Return [x, y] of the center of cell containing provided text 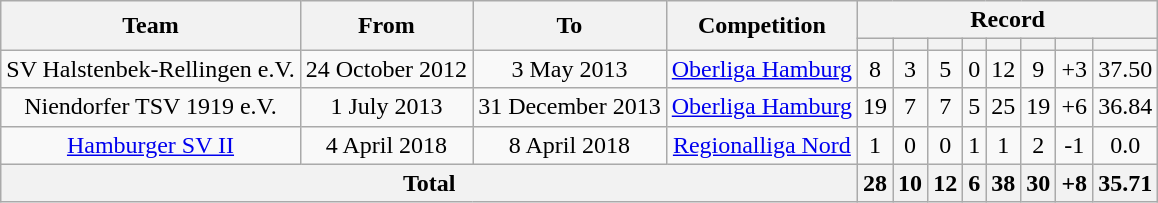
Hamburger SV II [150, 145]
8 [876, 69]
Team [150, 26]
Niendorfer TSV 1919 e.V. [150, 107]
4 April 2018 [386, 145]
Record [1008, 20]
28 [876, 183]
35.71 [1126, 183]
Regionalliga Nord [762, 145]
1 July 2013 [386, 107]
37.50 [1126, 69]
31 December 2013 [570, 107]
SV Halstenbek-Rellingen e.V. [150, 69]
+8 [1074, 183]
6 [974, 183]
To [570, 26]
3 May 2013 [570, 69]
Competition [762, 26]
+3 [1074, 69]
3 [910, 69]
0.0 [1126, 145]
2 [1038, 145]
38 [1004, 183]
25 [1004, 107]
+6 [1074, 107]
From [386, 26]
Total [430, 183]
10 [910, 183]
9 [1038, 69]
24 October 2012 [386, 69]
-1 [1074, 145]
8 April 2018 [570, 145]
36.84 [1126, 107]
30 [1038, 183]
